From the cell containing the given text, extract its center point as (x, y) coordinate. 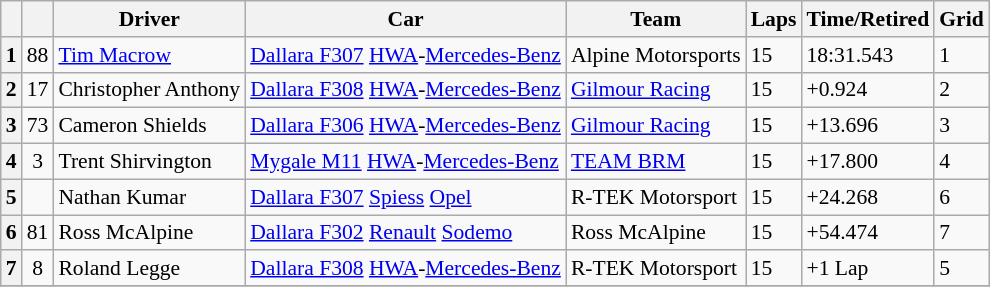
8 (38, 269)
18:31.543 (868, 55)
Nathan Kumar (149, 197)
Dallara F307 HWA-Mercedes-Benz (406, 55)
+13.696 (868, 126)
Tim Macrow (149, 55)
88 (38, 55)
Dallara F306 HWA-Mercedes-Benz (406, 126)
Dallara F307 Spiess Opel (406, 197)
Driver (149, 19)
Laps (774, 19)
Roland Legge (149, 269)
Mygale M11 HWA-Mercedes-Benz (406, 162)
17 (38, 90)
Team (656, 19)
Cameron Shields (149, 126)
+24.268 (868, 197)
Time/Retired (868, 19)
+54.474 (868, 233)
+1 Lap (868, 269)
Trent Shirvington (149, 162)
Grid (962, 19)
81 (38, 233)
TEAM BRM (656, 162)
Car (406, 19)
73 (38, 126)
Christopher Anthony (149, 90)
+0.924 (868, 90)
Dallara F302 Renault Sodemo (406, 233)
Alpine Motorsports (656, 55)
+17.800 (868, 162)
